Return the [x, y] coordinate for the center point of the cell that contains the specified text.  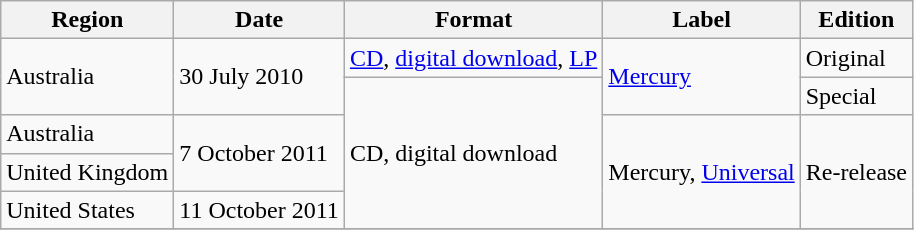
11 October 2011 [260, 210]
Region [88, 20]
CD, digital download, LP [473, 58]
Mercury [702, 77]
CD, digital download [473, 153]
United States [88, 210]
Label [702, 20]
Re-release [856, 172]
Special [856, 96]
30 July 2010 [260, 77]
Edition [856, 20]
Mercury, Universal [702, 172]
7 October 2011 [260, 153]
United Kingdom [88, 172]
Date [260, 20]
Format [473, 20]
Original [856, 58]
